Determine the (X, Y) coordinate at the center of the cell enclosing the given text.  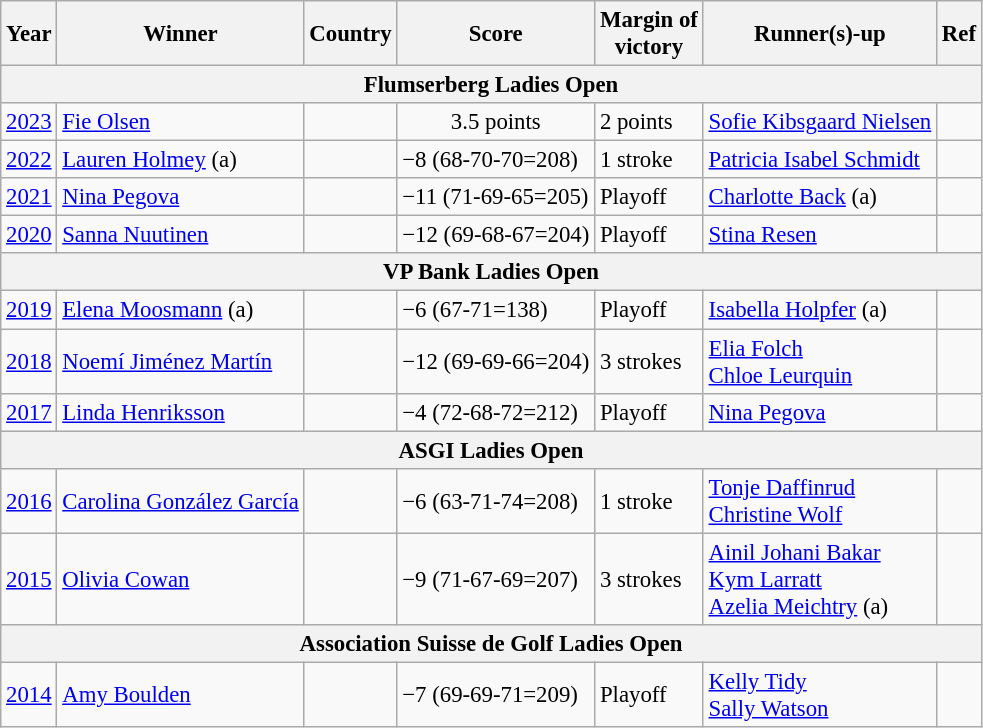
−11 (71-69-65=205) (496, 197)
2022 (29, 160)
3.5 points (496, 122)
−12 (69-69-66=204) (496, 362)
Isabella Holpfer (a) (820, 310)
Olivia Cowan (180, 579)
Lauren Holmey (a) (180, 160)
2019 (29, 310)
Fie Olsen (180, 122)
−4 (72-68-72=212) (496, 412)
ASGI Ladies Open (492, 450)
Linda Henriksson (180, 412)
VP Bank Ladies Open (492, 273)
2017 (29, 412)
Year (29, 34)
2018 (29, 362)
Patricia Isabel Schmidt (820, 160)
Winner (180, 34)
Ref (960, 34)
Noemí Jiménez Martín (180, 362)
−7 (69-69-71=209) (496, 694)
2016 (29, 500)
Sanna Nuutinen (180, 235)
Country (350, 34)
2 points (650, 122)
Elena Moosmann (a) (180, 310)
Margin ofvictory (650, 34)
Kelly Tidy Sally Watson (820, 694)
−8 (68-70-70=208) (496, 160)
Flumserberg Ladies Open (492, 85)
Elia Folch Chloe Leurquin (820, 362)
2023 (29, 122)
Association Suisse de Golf Ladies Open (492, 644)
−6 (67-71=138) (496, 310)
Carolina González García (180, 500)
Ainil Johani Bakar Kym Larratt Azelia Meichtry (a) (820, 579)
2020 (29, 235)
2021 (29, 197)
Sofie Kibsgaard Nielsen (820, 122)
−12 (69-68-67=204) (496, 235)
2015 (29, 579)
Score (496, 34)
Runner(s)-up (820, 34)
−9 (71-67-69=207) (496, 579)
Charlotte Back (a) (820, 197)
Tonje Daffinrud Christine Wolf (820, 500)
2014 (29, 694)
Stina Resen (820, 235)
Amy Boulden (180, 694)
−6 (63-71-74=208) (496, 500)
